Return the [X, Y] coordinate for the center point of the cell that contains the specified text.  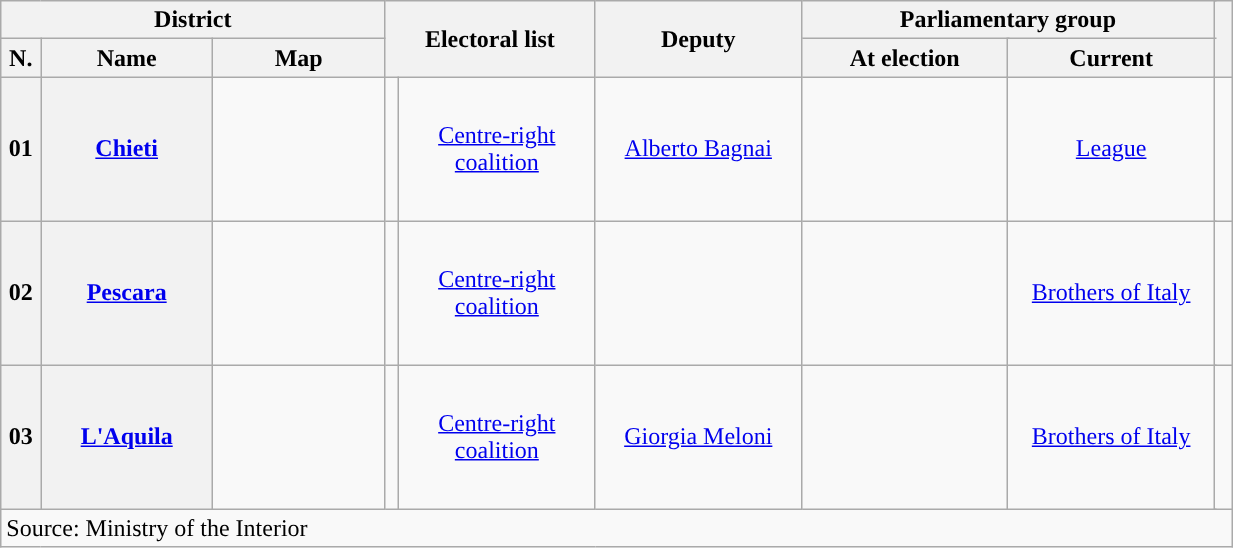
Alberto Bagnai [698, 149]
N. [21, 58]
Name [127, 58]
Pescara [127, 293]
District [193, 20]
Electoral list [490, 39]
03 [21, 437]
Deputy [698, 39]
Giorgia Meloni [698, 437]
L'Aquila [127, 437]
Map [299, 58]
Parliamentary group [1008, 20]
02 [21, 293]
League [1111, 149]
01 [21, 149]
Chieti [127, 149]
Source: Ministry of the Interior [616, 528]
At election [904, 58]
Current [1111, 58]
